From the cell containing the given text, extract its center point as (X, Y) coordinate. 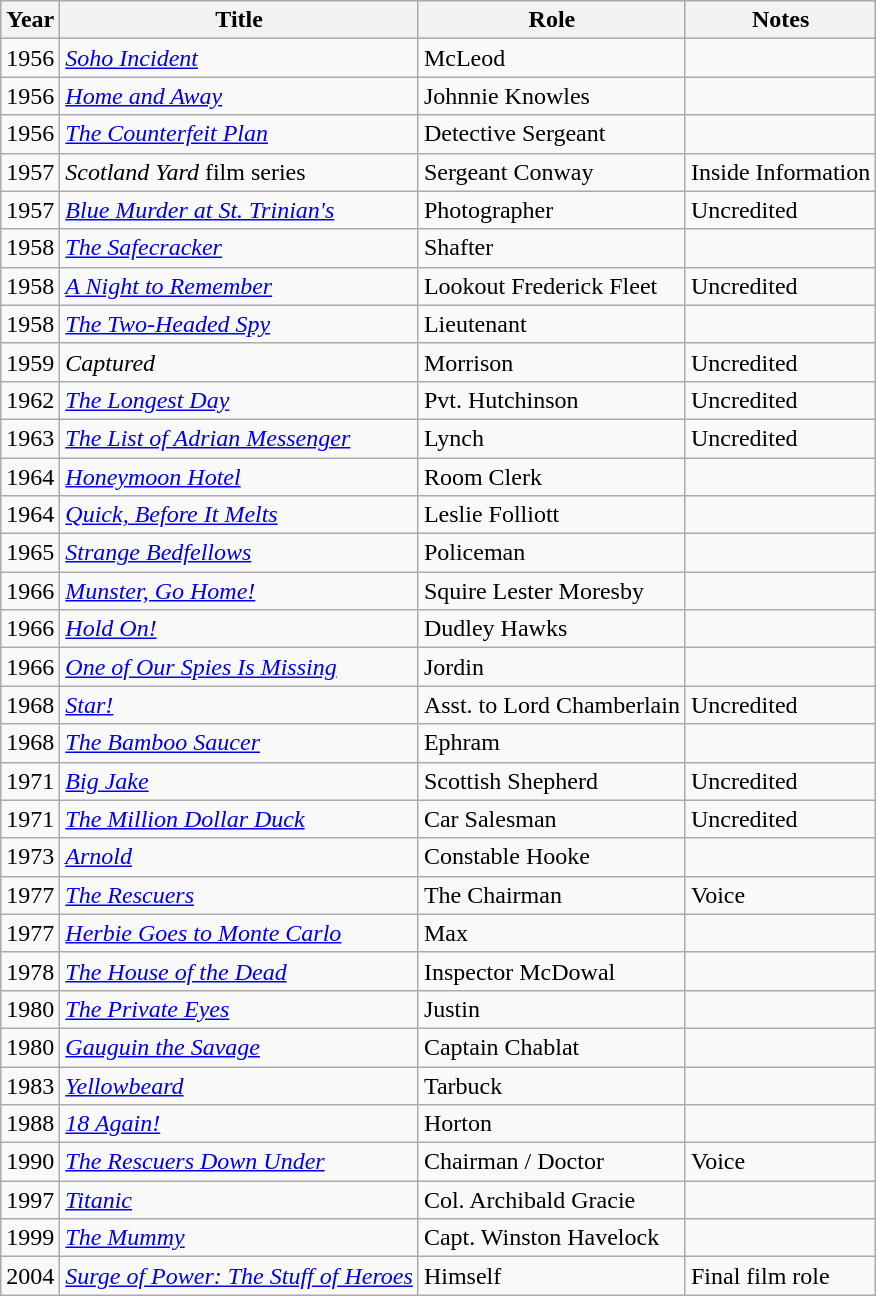
The Private Eyes (240, 1009)
Gauguin the Savage (240, 1047)
Quick, Before It Melts (240, 515)
Leslie Folliott (552, 515)
Scottish Shepherd (552, 781)
2004 (30, 1276)
Year (30, 20)
The Rescuers (240, 895)
The Bamboo Saucer (240, 743)
Detective Sergeant (552, 134)
Morrison (552, 362)
1962 (30, 400)
Horton (552, 1124)
Pvt. Hutchinson (552, 400)
The Chairman (552, 895)
Ephram (552, 743)
A Night to Remember (240, 286)
Home and Away (240, 96)
1999 (30, 1238)
1988 (30, 1124)
Shafter (552, 248)
1990 (30, 1162)
The Longest Day (240, 400)
1997 (30, 1200)
Lieutenant (552, 324)
Munster, Go Home! (240, 591)
Policeman (552, 553)
Honeymoon Hotel (240, 477)
Jordin (552, 667)
Title (240, 20)
Captured (240, 362)
Soho Incident (240, 58)
One of Our Spies Is Missing (240, 667)
Surge of Power: The Stuff of Heroes (240, 1276)
Justin (552, 1009)
Lynch (552, 438)
Captain Chablat (552, 1047)
1965 (30, 553)
Lookout Frederick Fleet (552, 286)
Yellowbeard (240, 1085)
The Rescuers Down Under (240, 1162)
Big Jake (240, 781)
Asst. to Lord Chamberlain (552, 705)
Himself (552, 1276)
The Million Dollar Duck (240, 819)
18 Again! (240, 1124)
Chairman / Doctor (552, 1162)
Final film role (780, 1276)
Max (552, 933)
Col. Archibald Gracie (552, 1200)
1963 (30, 438)
Titanic (240, 1200)
1983 (30, 1085)
The Mummy (240, 1238)
Photographer (552, 210)
Blue Murder at St. Trinian's (240, 210)
Constable Hooke (552, 857)
Inside Information (780, 172)
Inspector McDowal (552, 971)
Johnnie Knowles (552, 96)
Hold On! (240, 629)
Notes (780, 20)
1978 (30, 971)
Car Salesman (552, 819)
Scotland Yard film series (240, 172)
Squire Lester Moresby (552, 591)
Capt. Winston Havelock (552, 1238)
Herbie Goes to Monte Carlo (240, 933)
Role (552, 20)
McLeod (552, 58)
Strange Bedfellows (240, 553)
The Safecracker (240, 248)
1959 (30, 362)
The Two-Headed Spy (240, 324)
The Counterfeit Plan (240, 134)
1973 (30, 857)
Room Clerk (552, 477)
The House of the Dead (240, 971)
Star! (240, 705)
The List of Adrian Messenger (240, 438)
Tarbuck (552, 1085)
Arnold (240, 857)
Dudley Hawks (552, 629)
Sergeant Conway (552, 172)
